From the cell containing the given text, extract its center point as [X, Y] coordinate. 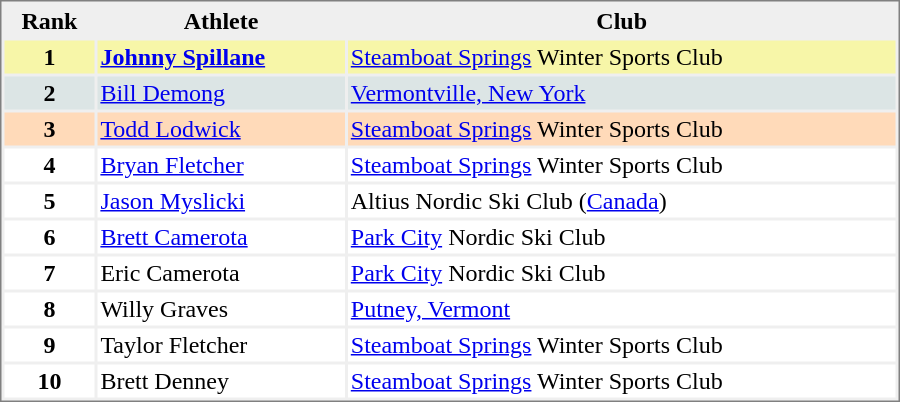
Eric Camerota [220, 272]
Bill Demong [220, 92]
4 [49, 164]
9 [49, 344]
7 [49, 272]
Johnny Spillane [220, 56]
Club [622, 20]
Athlete [220, 20]
Brett Camerota [220, 236]
Bryan Fletcher [220, 164]
Todd Lodwick [220, 128]
Taylor Fletcher [220, 344]
2 [49, 92]
8 [49, 308]
1 [49, 56]
Vermontville, New York [622, 92]
Altius Nordic Ski Club (Canada) [622, 200]
Jason Myslicki [220, 200]
6 [49, 236]
Putney, Vermont [622, 308]
Rank [49, 20]
3 [49, 128]
5 [49, 200]
Willy Graves [220, 308]
10 [49, 380]
Brett Denney [220, 380]
